Output the (x, y) coordinate of the center of the cell containing the given text.  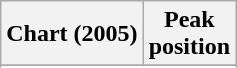
Chart (2005) (72, 34)
Peakposition (189, 34)
